Locate the cell with the specified text and output its (X, Y) center coordinate. 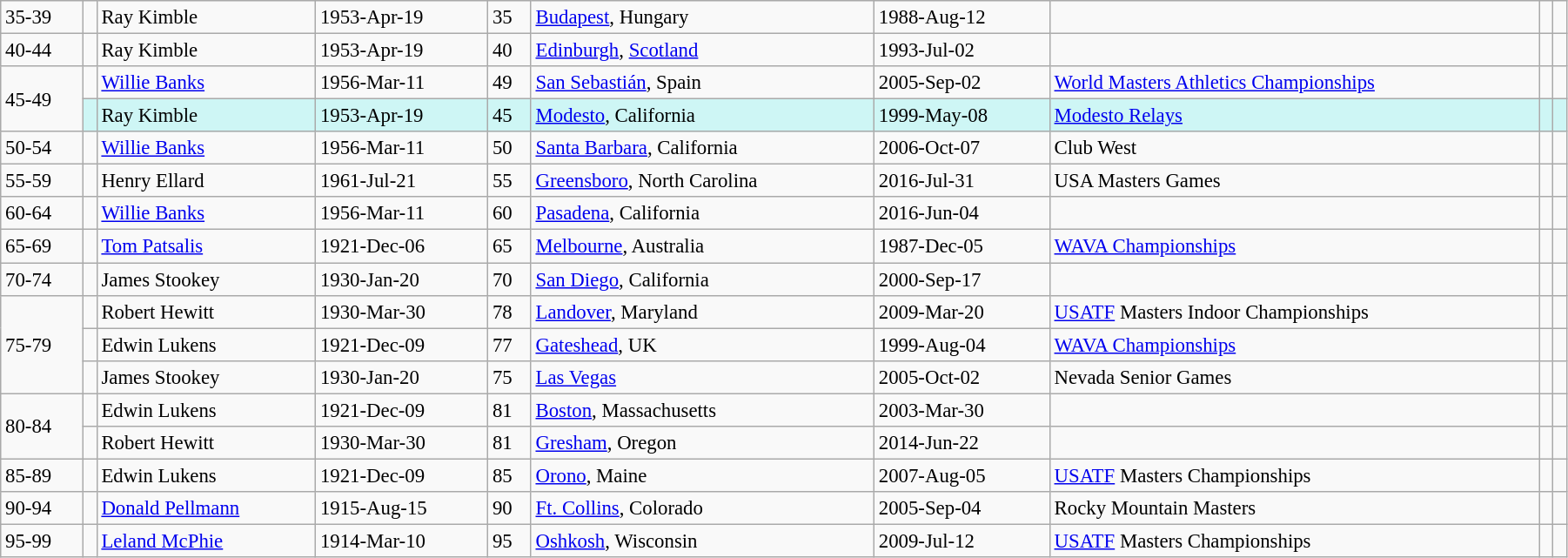
Modesto Relays (1295, 116)
95 (510, 541)
35-39 (42, 17)
40-44 (42, 50)
Donald Pellmann (206, 508)
1999-May-08 (962, 116)
1999-Aug-04 (962, 345)
Greensboro, North Carolina (702, 181)
2005-Sep-04 (962, 508)
65 (510, 246)
Oshkosh, Wisconsin (702, 541)
75-79 (42, 345)
Tom Patsalis (206, 246)
45 (510, 116)
Henry Ellard (206, 181)
60 (510, 213)
70-74 (42, 279)
Budapest, Hungary (702, 17)
95-99 (42, 541)
80-84 (42, 427)
2005-Sep-02 (962, 83)
Gresham, Oregon (702, 443)
2003-Mar-30 (962, 410)
Santa Barbara, California (702, 148)
50-54 (42, 148)
77 (510, 345)
49 (510, 83)
35 (510, 17)
85-89 (42, 475)
55 (510, 181)
55-59 (42, 181)
San Sebastián, Spain (702, 83)
2007-Aug-05 (962, 475)
78 (510, 312)
2005-Oct-02 (962, 377)
50 (510, 148)
2006-Oct-07 (962, 148)
USA Masters Games (1295, 181)
2014-Jun-22 (962, 443)
Orono, Maine (702, 475)
Club West (1295, 148)
1993-Jul-02 (962, 50)
45-49 (42, 99)
Leland McPhie (206, 541)
Pasadena, California (702, 213)
60-64 (42, 213)
90-94 (42, 508)
Ft. Collins, Colorado (702, 508)
2000-Sep-17 (962, 279)
40 (510, 50)
2016-Jul-31 (962, 181)
Rocky Mountain Masters (1295, 508)
90 (510, 508)
San Diego, California (702, 279)
75 (510, 377)
Las Vegas (702, 377)
85 (510, 475)
Edinburgh, Scotland (702, 50)
Melbourne, Australia (702, 246)
65-69 (42, 246)
1961-Jul-21 (402, 181)
Landover, Maryland (702, 312)
Nevada Senior Games (1295, 377)
1987-Dec-05 (962, 246)
Boston, Massachusetts (702, 410)
USATF Masters Indoor Championships (1295, 312)
World Masters Athletics Championships (1295, 83)
2016-Jun-04 (962, 213)
1921-Dec-06 (402, 246)
70 (510, 279)
1915-Aug-15 (402, 508)
2009-Mar-20 (962, 312)
Modesto, California (702, 116)
1988-Aug-12 (962, 17)
Gateshead, UK (702, 345)
2009-Jul-12 (962, 541)
1914-Mar-10 (402, 541)
